Output the (x, y) coordinate of the center of the cell containing the given text.  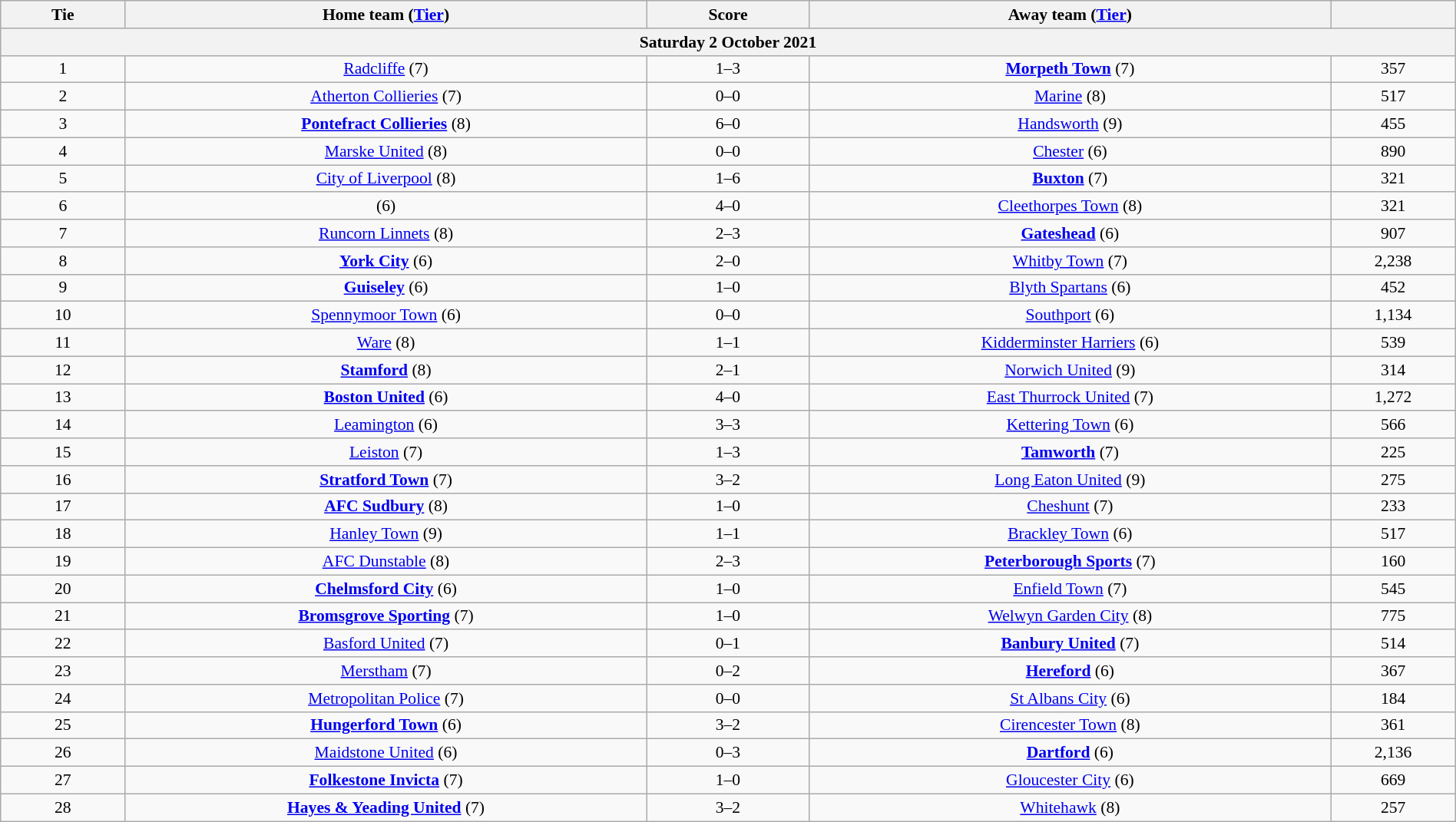
Folkestone Invicta (7) (386, 781)
225 (1393, 452)
28 (63, 807)
Maidstone United (6) (386, 753)
Leamington (6) (386, 425)
City of Liverpool (8) (386, 179)
15 (63, 452)
Runcorn Linnets (8) (386, 233)
Stratford Town (7) (386, 480)
22 (63, 644)
4 (63, 151)
Tamworth (7) (1070, 452)
Gloucester City (6) (1070, 781)
26 (63, 753)
452 (1393, 288)
0–3 (728, 753)
455 (1393, 124)
3 (63, 124)
5 (63, 179)
Marine (8) (1070, 97)
Peterborough Sports (7) (1070, 562)
AFC Sudbury (8) (386, 507)
545 (1393, 589)
314 (1393, 370)
Whitby Town (7) (1070, 261)
Kidderminster Harriers (6) (1070, 343)
1,272 (1393, 398)
Bromsgrove Sporting (7) (386, 616)
Pontefract Collieries (8) (386, 124)
AFC Dunstable (8) (386, 562)
18 (63, 534)
Radcliffe (7) (386, 69)
2–1 (728, 370)
0–2 (728, 671)
2–0 (728, 261)
York City (6) (386, 261)
1,134 (1393, 315)
Cleethorpes Town (8) (1070, 206)
233 (1393, 507)
1–6 (728, 179)
Hanley Town (9) (386, 534)
Merstham (7) (386, 671)
Southport (6) (1070, 315)
14 (63, 425)
775 (1393, 616)
Chelmsford City (6) (386, 589)
1 (63, 69)
Buxton (7) (1070, 179)
275 (1393, 480)
Whitehawk (8) (1070, 807)
Saturday 2 October 2021 (728, 42)
6 (63, 206)
Leiston (7) (386, 452)
Blyth Spartans (6) (1070, 288)
Chester (6) (1070, 151)
24 (63, 698)
357 (1393, 69)
Guiseley (6) (386, 288)
Hereford (6) (1070, 671)
669 (1393, 781)
13 (63, 398)
184 (1393, 698)
367 (1393, 671)
3–3 (728, 425)
27 (63, 781)
Welwyn Garden City (8) (1070, 616)
Long Eaton United (9) (1070, 480)
Enfield Town (7) (1070, 589)
Norwich United (9) (1070, 370)
Cheshunt (7) (1070, 507)
361 (1393, 725)
Dartford (6) (1070, 753)
907 (1393, 233)
Score (728, 15)
8 (63, 261)
Marske United (8) (386, 151)
Metropolitan Police (7) (386, 698)
17 (63, 507)
514 (1393, 644)
Atherton Collieries (7) (386, 97)
11 (63, 343)
Hungerford Town (6) (386, 725)
Cirencester Town (8) (1070, 725)
566 (1393, 425)
0–1 (728, 644)
19 (63, 562)
Handsworth (9) (1070, 124)
160 (1393, 562)
539 (1393, 343)
20 (63, 589)
Morpeth Town (7) (1070, 69)
9 (63, 288)
23 (63, 671)
Away team (Tier) (1070, 15)
Brackley Town (6) (1070, 534)
Boston United (6) (386, 398)
Kettering Town (6) (1070, 425)
(6) (386, 206)
Stamford (8) (386, 370)
7 (63, 233)
2,238 (1393, 261)
890 (1393, 151)
Ware (8) (386, 343)
6–0 (728, 124)
25 (63, 725)
Gateshead (6) (1070, 233)
Hayes & Yeading United (7) (386, 807)
12 (63, 370)
St Albans City (6) (1070, 698)
Banbury United (7) (1070, 644)
East Thurrock United (7) (1070, 398)
Basford United (7) (386, 644)
Tie (63, 15)
2 (63, 97)
16 (63, 480)
2,136 (1393, 753)
21 (63, 616)
10 (63, 315)
257 (1393, 807)
Spennymoor Town (6) (386, 315)
Home team (Tier) (386, 15)
